Locate the cell with the specified text and output its [x, y] center coordinate. 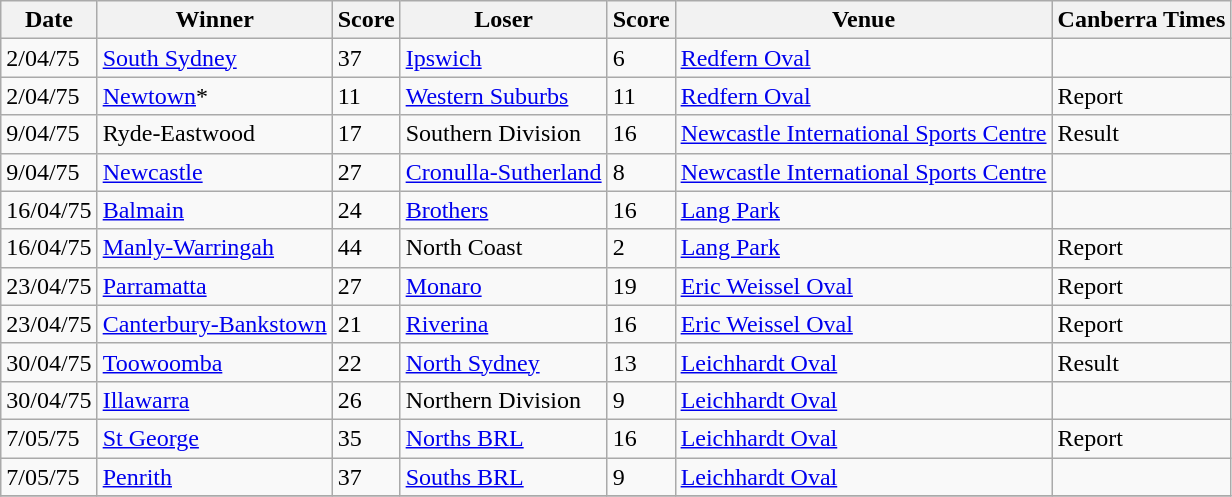
Balmain [214, 210]
22 [366, 362]
Ipswich [504, 58]
2 [641, 248]
Canberra Times [1142, 20]
Penrith [214, 477]
Ryde-Eastwood [214, 134]
35 [366, 438]
Venue [864, 20]
Brothers [504, 210]
Riverina [504, 324]
Manly-Warringah [214, 248]
44 [366, 248]
17 [366, 134]
Newcastle [214, 172]
21 [366, 324]
8 [641, 172]
13 [641, 362]
Toowoomba [214, 362]
Southern Division [504, 134]
Monaro [504, 286]
26 [366, 400]
Parramatta [214, 286]
Loser [504, 20]
North Sydney [504, 362]
Canterbury-Bankstown [214, 324]
Date [49, 20]
6 [641, 58]
Winner [214, 20]
South Sydney [214, 58]
Northern Division [504, 400]
Western Suburbs [504, 96]
St George [214, 438]
24 [366, 210]
North Coast [504, 248]
Souths BRL [504, 477]
Norths BRL [504, 438]
Illawarra [214, 400]
Newtown* [214, 96]
Cronulla-Sutherland [504, 172]
19 [641, 286]
